Find where the given text appears and provide that cell's center as [X, Y] coordinate. 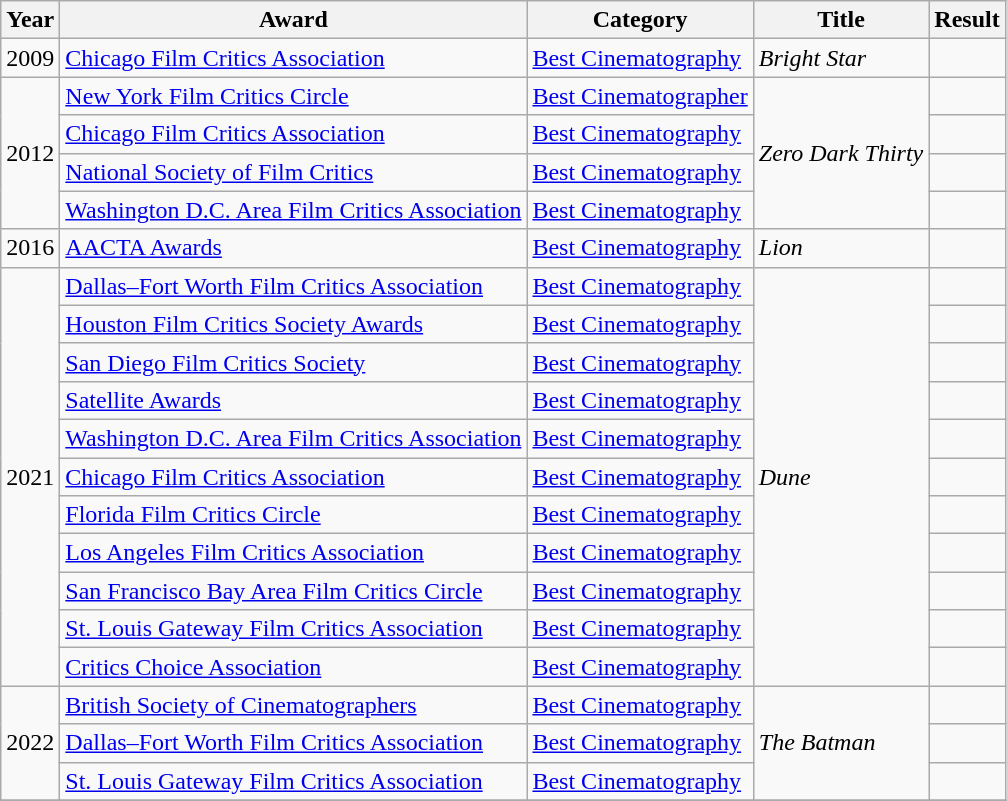
New York Film Critics Circle [294, 96]
2021 [30, 476]
Best Cinematographer [640, 96]
2016 [30, 248]
Award [294, 20]
San Francisco Bay Area Film Critics Circle [294, 591]
Satellite Awards [294, 400]
Houston Film Critics Society Awards [294, 324]
Bright Star [841, 58]
Category [640, 20]
Year [30, 20]
2009 [30, 58]
AACTA Awards [294, 248]
Title [841, 20]
National Society of Film Critics [294, 172]
Los Angeles Film Critics Association [294, 553]
Florida Film Critics Circle [294, 515]
The Batman [841, 743]
Lion [841, 248]
Result [967, 20]
Critics Choice Association [294, 667]
2022 [30, 743]
2012 [30, 153]
Zero Dark Thirty [841, 153]
British Society of Cinematographers [294, 705]
San Diego Film Critics Society [294, 362]
Dune [841, 476]
